Detect which cell encompasses the target text, then output its (x, y) center coordinate. 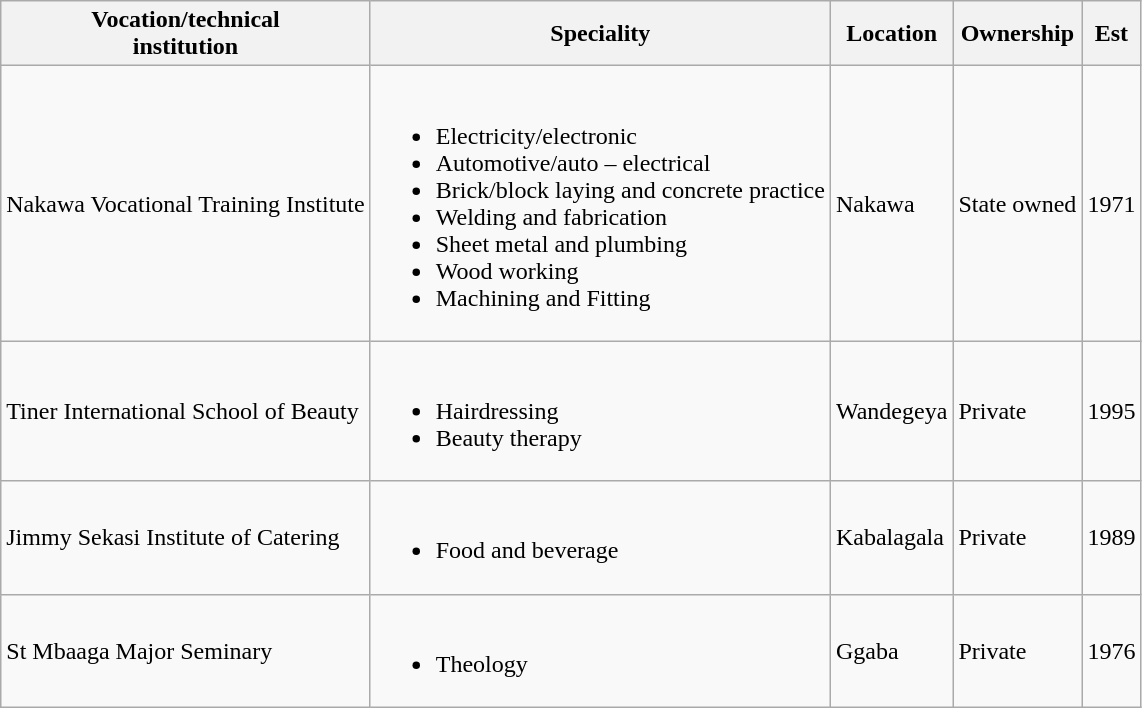
1995 (1112, 411)
State owned (1018, 204)
Theology (600, 650)
1976 (1112, 650)
Ggaba (891, 650)
Kabalagala (891, 538)
Nakawa (891, 204)
Speciality (600, 34)
Vocation/technicalinstitution (186, 34)
1971 (1112, 204)
St Mbaaga Major Seminary (186, 650)
Location (891, 34)
Food and beverage (600, 538)
Est (1112, 34)
1989 (1112, 538)
Tiner International School of Beauty (186, 411)
Jimmy Sekasi Institute of Catering (186, 538)
HairdressingBeauty therapy (600, 411)
Wandegeya (891, 411)
Ownership (1018, 34)
Nakawa Vocational Training Institute (186, 204)
